For the text-containing cell, return its midpoint in (X, Y) coordinate format. 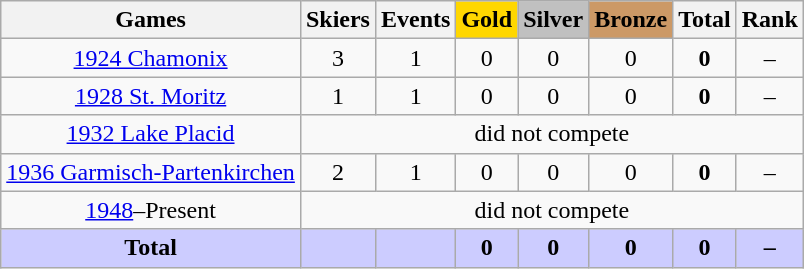
Events (415, 20)
1936 Garmisch-Partenkirchen (151, 172)
1928 St. Moritz (151, 96)
1932 Lake Placid (151, 134)
3 (338, 58)
Gold (487, 20)
Bronze (631, 20)
1948–Present (151, 210)
1924 Chamonix (151, 58)
Silver (554, 20)
2 (338, 172)
Skiers (338, 20)
Games (151, 20)
Rank (770, 20)
